Capture the cell that displays the provided text and extract its [x, y] central coordinate. 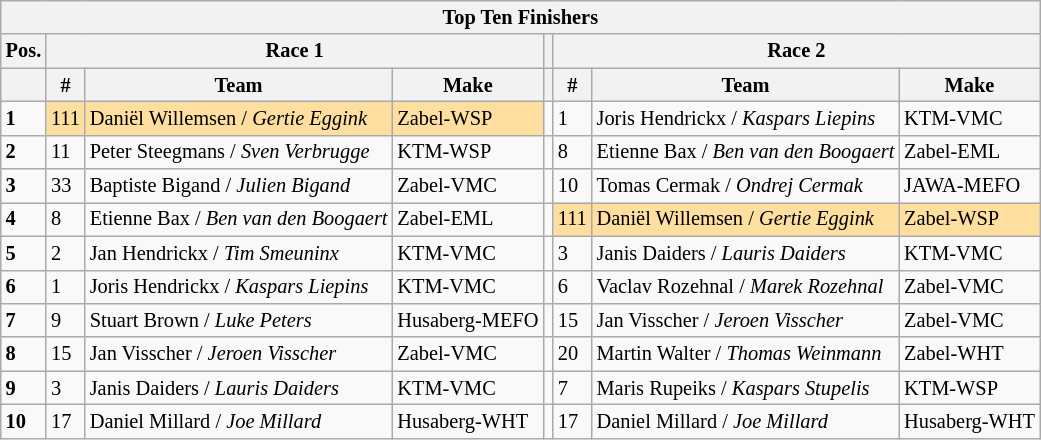
33 [66, 186]
Tomas Cermak / Ondrej Cermak [746, 186]
Baptiste Bigand / Julien Bigand [239, 186]
JAWA-MEFO [970, 186]
Maris Rupeiks / Kaspars Stupelis [746, 388]
Zabel-WHT [970, 354]
Race 1 [294, 51]
Peter Steegmans / Sven Verbrugge [239, 152]
11 [66, 152]
5 [24, 253]
Stuart Brown / Luke Peters [239, 320]
20 [572, 354]
Race 2 [796, 51]
Martin Walter / Thomas Weinmann [746, 354]
Husaberg-MEFO [468, 320]
Top Ten Finishers [520, 17]
4 [24, 219]
Jan Hendrickx / Tim Smeuninx [239, 253]
Vaclav Rozehnal / Marek Rozehnal [746, 287]
Pos. [24, 51]
